Detect which cell encompasses the target text, then output its [X, Y] center coordinate. 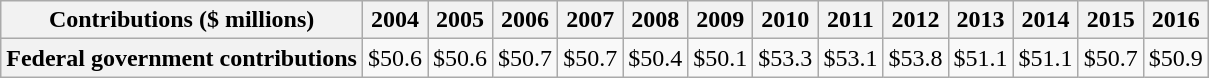
2015 [1110, 20]
2007 [590, 20]
Federal government contributions [182, 58]
2009 [720, 20]
2004 [394, 20]
$53.1 [850, 58]
$53.8 [916, 58]
2016 [1176, 20]
2013 [980, 20]
$50.9 [1176, 58]
2011 [850, 20]
2006 [526, 20]
2008 [656, 20]
2005 [460, 20]
2012 [916, 20]
2014 [1046, 20]
Contributions ($ millions) [182, 20]
$53.3 [786, 58]
2010 [786, 20]
$50.1 [720, 58]
$50.4 [656, 58]
